Return the [x, y] coordinate for the center point of the cell that contains the specified text.  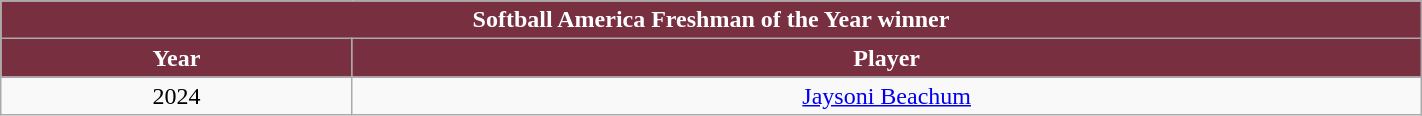
Year [176, 58]
Softball America Freshman of the Year winner [711, 20]
Jaysoni Beachum [886, 96]
Player [886, 58]
2024 [176, 96]
